Identify which cell holds the provided text, then report its (x, y) central coordinate. 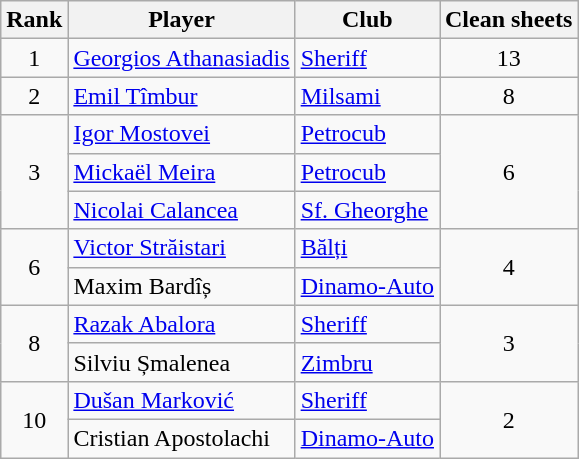
Clean sheets (509, 20)
Club (367, 20)
4 (509, 267)
Sf. Gheorghe (367, 210)
Georgios Athanasiadis (182, 58)
Nicolai Calancea (182, 210)
Bălți (367, 248)
Igor Mostovei (182, 134)
Victor Străistari (182, 248)
Rank (34, 20)
Maxim Bardîș (182, 286)
Cristian Apostolachi (182, 438)
10 (34, 419)
13 (509, 58)
Player (182, 20)
Milsami (367, 96)
1 (34, 58)
Zimbru (367, 362)
Emil Tîmbur (182, 96)
Mickaël Meira (182, 172)
Dušan Marković (182, 400)
Silviu Șmalenea (182, 362)
Razak Abalora (182, 324)
